Provide the [X, Y] coordinate of the cell's center where the given text is located.  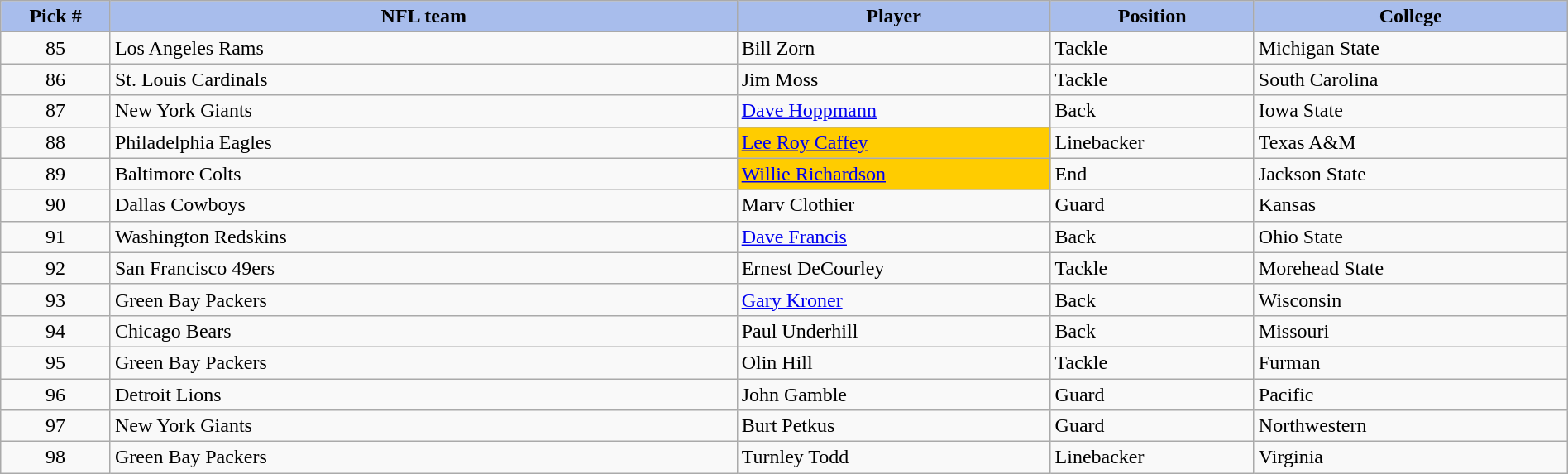
Ernest DeCourley [893, 268]
Turnley Todd [893, 457]
95 [56, 362]
Jim Moss [893, 79]
NFL team [423, 17]
90 [56, 205]
Dave Hoppmann [893, 111]
Michigan State [1411, 48]
92 [56, 268]
98 [56, 457]
Baltimore Colts [423, 174]
Burt Petkus [893, 426]
Wisconsin [1411, 299]
94 [56, 331]
Washington Redskins [423, 237]
Dallas Cowboys [423, 205]
St. Louis Cardinals [423, 79]
Chicago Bears [423, 331]
91 [56, 237]
Northwestern [1411, 426]
89 [56, 174]
Detroit Lions [423, 395]
College [1411, 17]
Virginia [1411, 457]
Lee Roy Caffey [893, 142]
Kansas [1411, 205]
Olin Hill [893, 362]
Iowa State [1411, 111]
Los Angeles Rams [423, 48]
96 [56, 395]
Bill Zorn [893, 48]
Morehead State [1411, 268]
Texas A&M [1411, 142]
Missouri [1411, 331]
97 [56, 426]
93 [56, 299]
88 [56, 142]
Position [1152, 17]
San Francisco 49ers [423, 268]
86 [56, 79]
Pick # [56, 17]
John Gamble [893, 395]
Player [893, 17]
Paul Underhill [893, 331]
Gary Kroner [893, 299]
Furman [1411, 362]
Pacific [1411, 395]
Marv Clothier [893, 205]
Jackson State [1411, 174]
Ohio State [1411, 237]
Willie Richardson [893, 174]
85 [56, 48]
87 [56, 111]
Dave Francis [893, 237]
End [1152, 174]
South Carolina [1411, 79]
Philadelphia Eagles [423, 142]
